Search for the cell housing the specified text and yield its [X, Y] center coordinate. 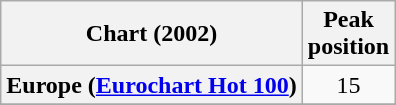
Peakposition [348, 34]
15 [348, 85]
Chart (2002) [152, 34]
Europe (Eurochart Hot 100) [152, 85]
